Identify which cell holds the provided text, then report its (X, Y) central coordinate. 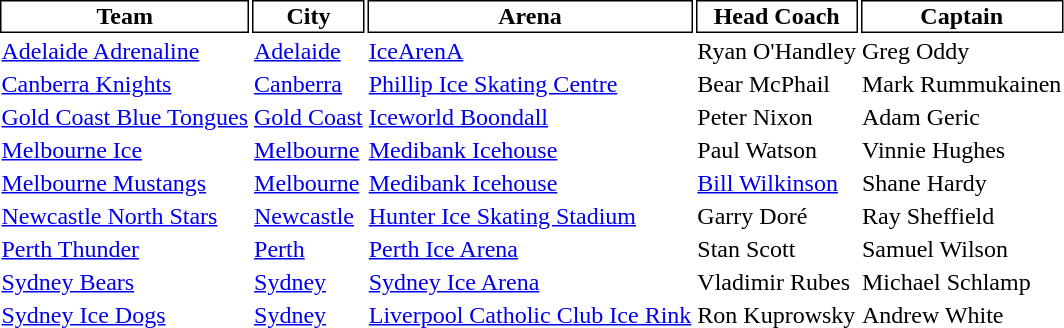
City (309, 16)
Vladimir Rubes (777, 282)
Adelaide (309, 51)
Phillip Ice Skating Centre (530, 84)
Hunter Ice Skating Stadium (530, 216)
Perth Ice Arena (530, 249)
Melbourne Ice (125, 150)
Vinnie Hughes (962, 150)
Paul Watson (777, 150)
Ray Sheffield (962, 216)
Adam Geric (962, 117)
Sydney (309, 282)
Canberra Knights (125, 84)
Garry Doré (777, 216)
Gold Coast (309, 117)
IceArenA (530, 51)
Shane Hardy (962, 183)
Iceworld Boondall (530, 117)
Perth Thunder (125, 249)
Captain (962, 16)
Bear McPhail (777, 84)
Stan Scott (777, 249)
Peter Nixon (777, 117)
Melbourne Mustangs (125, 183)
Sydney Bears (125, 282)
Canberra (309, 84)
Bill Wilkinson (777, 183)
Team (125, 16)
Michael Schlamp (962, 282)
Newcastle North Stars (125, 216)
Gold Coast Blue Tongues (125, 117)
Ryan O'Handley (777, 51)
Samuel Wilson (962, 249)
Greg Oddy (962, 51)
Sydney Ice Arena (530, 282)
Newcastle (309, 216)
Arena (530, 16)
Adelaide Adrenaline (125, 51)
Head Coach (777, 16)
Perth (309, 249)
Mark Rummukainen (962, 84)
